Detect which cell encompasses the target text, then output its (x, y) center coordinate. 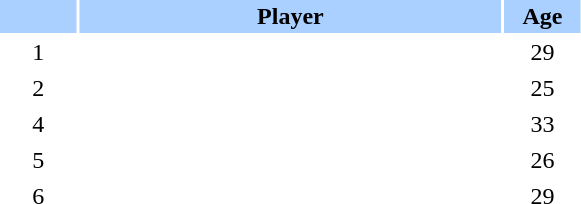
33 (542, 124)
5 (38, 160)
25 (542, 88)
2 (38, 88)
26 (542, 160)
Age (542, 16)
29 (542, 52)
4 (38, 124)
Player (291, 16)
1 (38, 52)
